Find where the given text appears and provide that cell's center as (X, Y) coordinate. 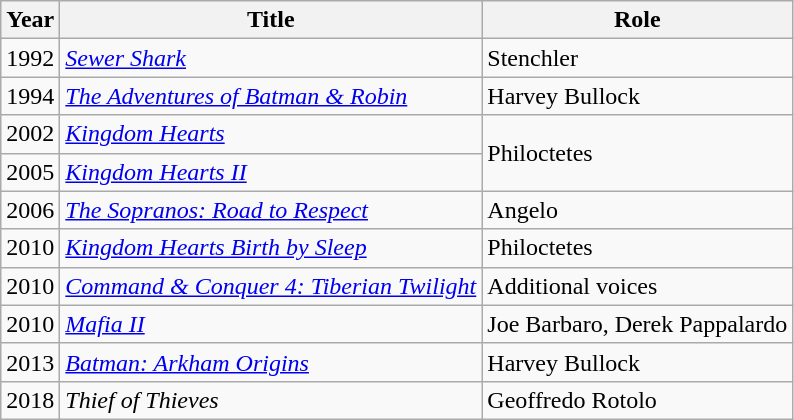
2018 (30, 400)
Additional voices (638, 286)
2005 (30, 172)
2002 (30, 134)
The Adventures of Batman & Robin (271, 96)
Geoffredo Rotolo (638, 400)
Kingdom Hearts Birth by Sleep (271, 248)
Year (30, 20)
Joe Barbaro, Derek Pappalardo (638, 324)
Thief of Thieves (271, 400)
2013 (30, 362)
The Sopranos: Road to Respect (271, 210)
Title (271, 20)
Command & Conquer 4: Tiberian Twilight (271, 286)
1992 (30, 58)
Role (638, 20)
Sewer Shark (271, 58)
1994 (30, 96)
Angelo (638, 210)
Kingdom Hearts II (271, 172)
Mafia II (271, 324)
Stenchler (638, 58)
2006 (30, 210)
Batman: Arkham Origins (271, 362)
Kingdom Hearts (271, 134)
